For the text-containing cell, return its midpoint in (X, Y) coordinate format. 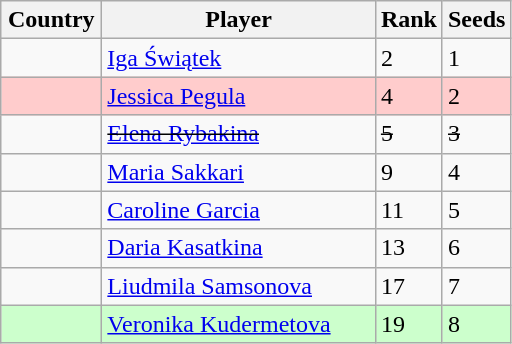
Jessica Pegula (239, 96)
17 (408, 286)
Rank (408, 20)
Liudmila Samsonova (239, 286)
3 (476, 134)
8 (476, 324)
Seeds (476, 20)
Daria Kasatkina (239, 248)
Elena Rybakina (239, 134)
Player (239, 20)
13 (408, 248)
Caroline Garcia (239, 210)
Iga Świątek (239, 58)
19 (408, 324)
Veronika Kudermetova (239, 324)
Maria Sakkari (239, 172)
6 (476, 248)
1 (476, 58)
11 (408, 210)
Country (52, 20)
7 (476, 286)
9 (408, 172)
